For the text-containing cell, return its midpoint in (X, Y) coordinate format. 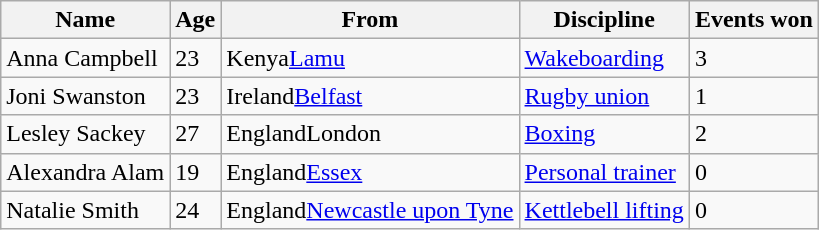
Anna Campbell (86, 58)
Joni Swanston (86, 96)
EnglandLondon (370, 134)
Rugby union (604, 96)
Name (86, 20)
EnglandNewcastle upon Tyne (370, 210)
Age (196, 20)
24 (196, 210)
2 (754, 134)
Boxing (604, 134)
Events won (754, 20)
KenyaLamu (370, 58)
3 (754, 58)
IrelandBelfast (370, 96)
Wakeboarding (604, 58)
Natalie Smith (86, 210)
1 (754, 96)
Personal trainer (604, 172)
Kettlebell lifting (604, 210)
Alexandra Alam (86, 172)
19 (196, 172)
27 (196, 134)
EnglandEssex (370, 172)
Lesley Sackey (86, 134)
Discipline (604, 20)
From (370, 20)
